Return the [x, y] coordinate for the center point of the cell that contains the specified text.  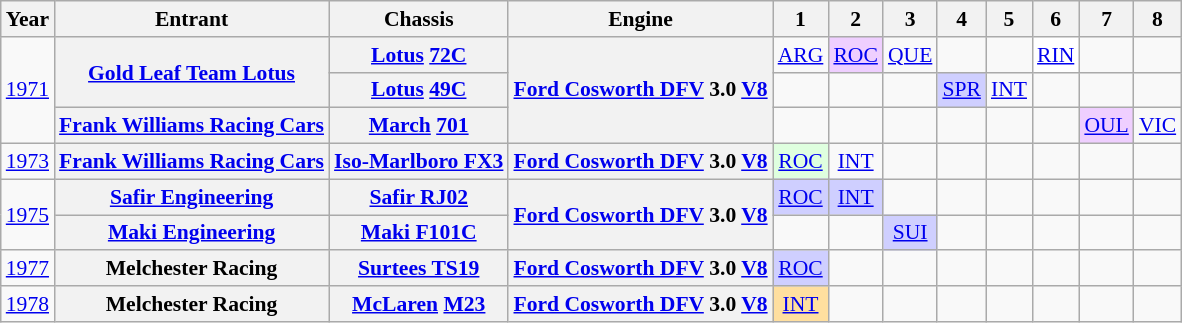
SPR [962, 90]
ARG [801, 55]
Engine [640, 19]
4 [962, 19]
VIC [1158, 126]
Maki Engineering [192, 233]
8 [1158, 19]
Gold Leaf Team Lotus [192, 72]
Lotus 72C [418, 55]
RIN [1056, 55]
QUE [910, 55]
Year [28, 19]
1978 [28, 304]
SUI [910, 233]
6 [1056, 19]
1971 [28, 90]
1 [801, 19]
Iso-Marlboro FX3 [418, 162]
2 [856, 19]
7 [1106, 19]
Safir Engineering [192, 197]
5 [1009, 19]
1973 [28, 162]
Safir RJ02 [418, 197]
Maki F101C [418, 233]
March 701 [418, 126]
OUL [1106, 126]
1975 [28, 214]
3 [910, 19]
Entrant [192, 19]
Surtees TS19 [418, 269]
Lotus 49C [418, 90]
1977 [28, 269]
McLaren M23 [418, 304]
Chassis [418, 19]
